Provide the [x, y] coordinate of the cell's center where the given text is located.  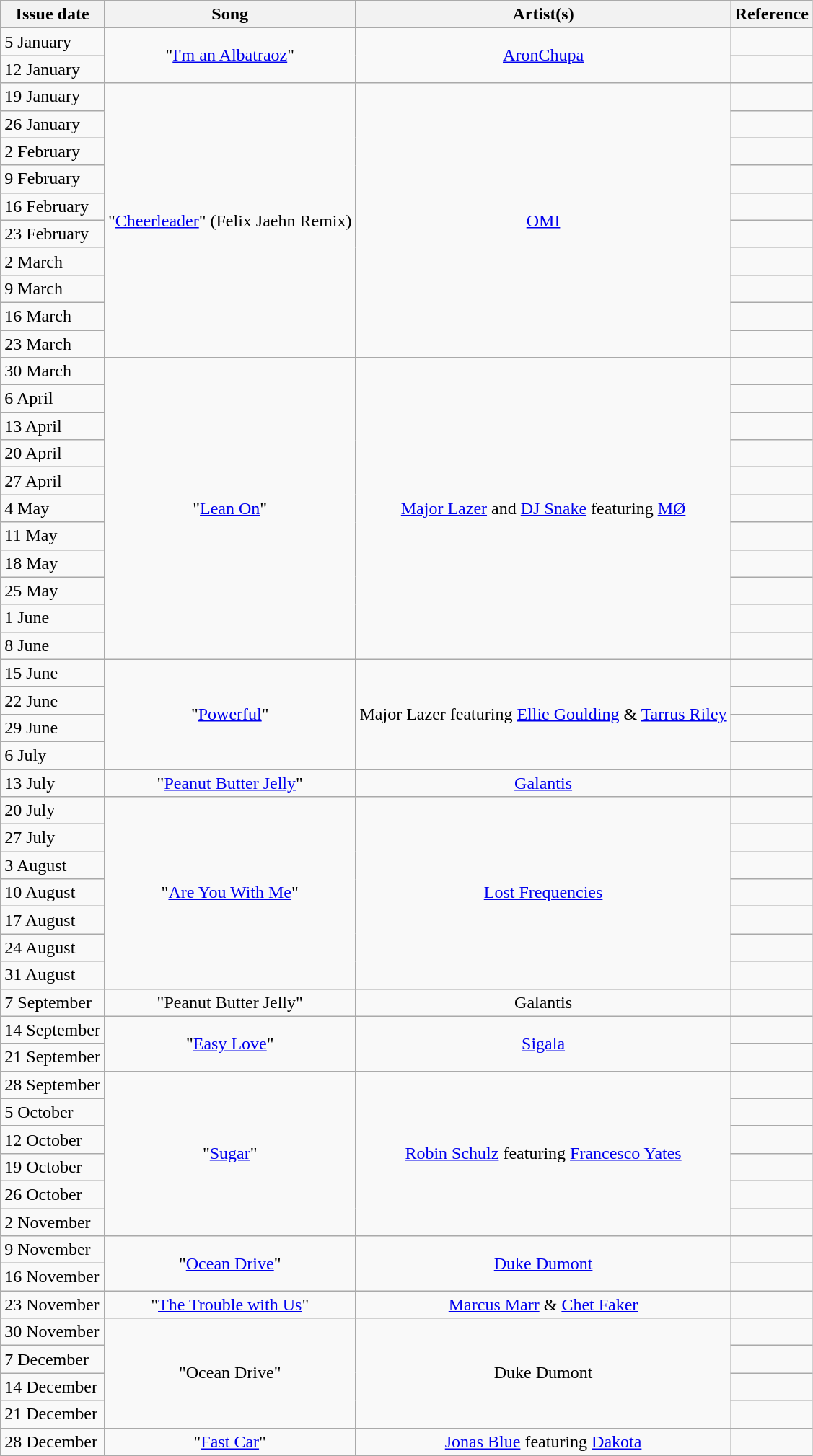
19 January [53, 97]
16 March [53, 316]
Lost Frequencies [543, 893]
Sigala [543, 1044]
4 May [53, 508]
6 July [53, 755]
AronChupa [543, 56]
26 January [53, 124]
6 April [53, 399]
27 July [53, 838]
Issue date [53, 14]
29 June [53, 728]
OMI [543, 221]
Major Lazer and DJ Snake featuring MØ [543, 509]
21 September [53, 1057]
Jonas Blue featuring Dakota [543, 1442]
3 August [53, 865]
19 October [53, 1167]
25 May [53, 591]
18 May [53, 563]
5 January [53, 42]
11 May [53, 536]
26 October [53, 1194]
23 February [53, 234]
"Easy Love" [229, 1044]
2 February [53, 151]
"Powerful" [229, 714]
30 November [53, 1332]
31 August [53, 975]
9 February [53, 179]
Robin Schulz featuring Francesco Yates [543, 1153]
Artist(s) [543, 14]
Marcus Marr & Chet Faker [543, 1305]
27 April [53, 481]
9 March [53, 288]
13 July [53, 782]
14 December [53, 1387]
"Cheerleader" (Felix Jaehn Remix) [229, 221]
1 June [53, 618]
13 April [53, 426]
28 December [53, 1442]
20 July [53, 811]
24 August [53, 948]
23 November [53, 1305]
28 September [53, 1085]
"I'm an Albatraoz" [229, 56]
16 February [53, 206]
8 June [53, 645]
22 June [53, 700]
10 August [53, 893]
17 August [53, 920]
"Sugar" [229, 1153]
20 April [53, 454]
21 December [53, 1414]
2 March [53, 261]
9 November [53, 1250]
Major Lazer featuring Ellie Goulding & Tarrus Riley [543, 714]
14 September [53, 1030]
Reference [772, 14]
7 September [53, 1002]
12 October [53, 1139]
"Are You With Me" [229, 893]
7 December [53, 1359]
16 November [53, 1277]
5 October [53, 1112]
23 March [53, 344]
30 March [53, 371]
"Lean On" [229, 509]
"The Trouble with Us" [229, 1305]
2 November [53, 1222]
"Fast Car" [229, 1442]
Song [229, 14]
15 June [53, 673]
12 January [53, 69]
